From the cell containing the given text, extract its center point as (X, Y) coordinate. 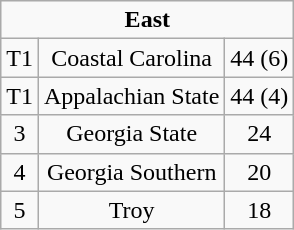
Appalachian State (131, 96)
4 (20, 172)
3 (20, 134)
18 (260, 210)
20 (260, 172)
East (148, 20)
44 (4) (260, 96)
24 (260, 134)
Georgia State (131, 134)
Georgia Southern (131, 172)
Troy (131, 210)
Coastal Carolina (131, 58)
5 (20, 210)
44 (6) (260, 58)
